Detect which cell encompasses the target text, then output its (x, y) center coordinate. 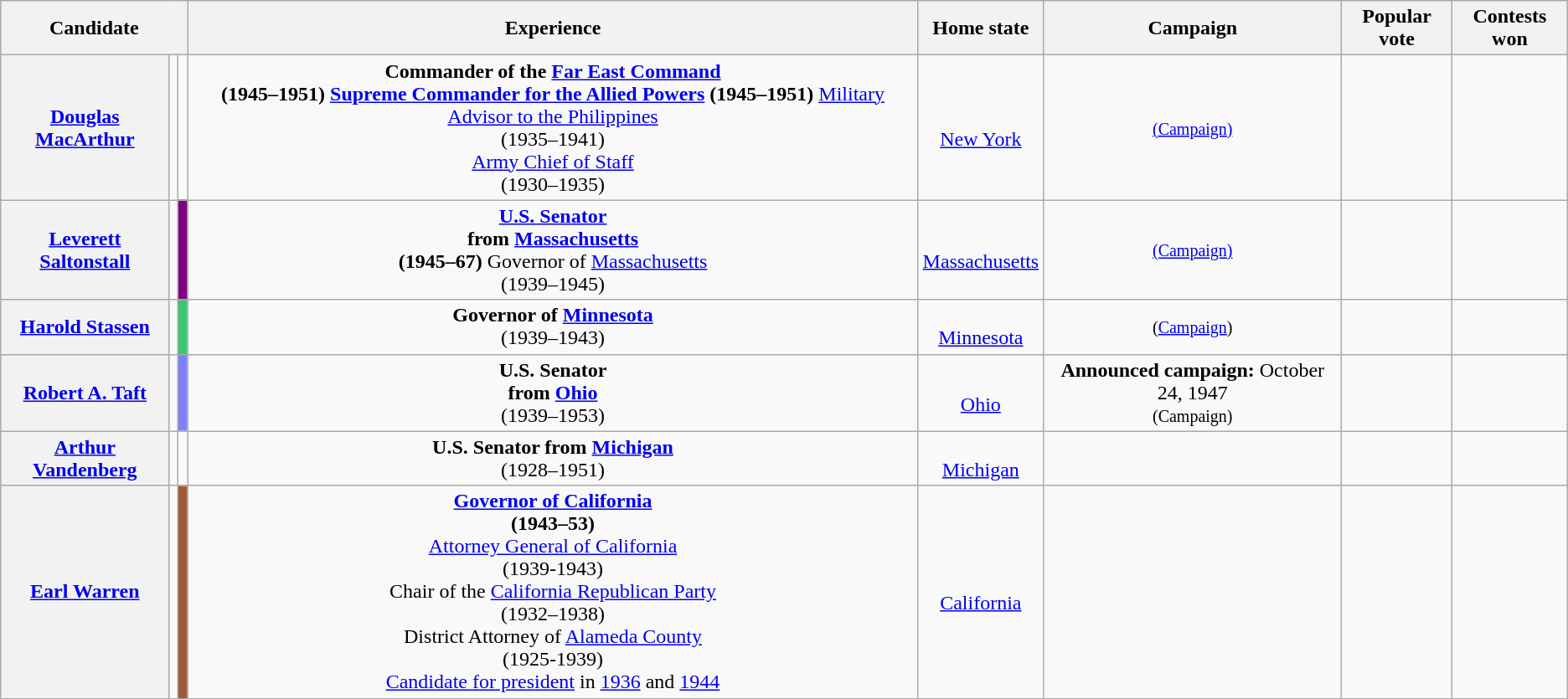
Contests won (1510, 28)
Massachusetts (981, 249)
Harold Stassen (85, 326)
New York (981, 127)
Candidate (94, 28)
Robert A. Taft (85, 393)
Douglas MacArthur (85, 127)
Announced campaign: October 24, 1947(Campaign) (1193, 393)
Home state (981, 28)
Experience (553, 28)
Minnesota (981, 326)
Michigan (981, 459)
U.S. Senator from Michigan(1928–1951) (553, 459)
Popular vote (1397, 28)
Arthur Vandenberg (85, 459)
Campaign (1193, 28)
Earl Warren (85, 592)
U.S. Senatorfrom Massachusetts(1945–67) Governor of Massachusetts(1939–1945) (553, 249)
Governor of Minnesota(1939–1943) (553, 326)
Ohio (981, 393)
U.S. Senatorfrom Ohio(1939–1953) (553, 393)
Leverett Saltonstall (85, 249)
California (981, 592)
